Return [X, Y] of the center of cell containing provided text 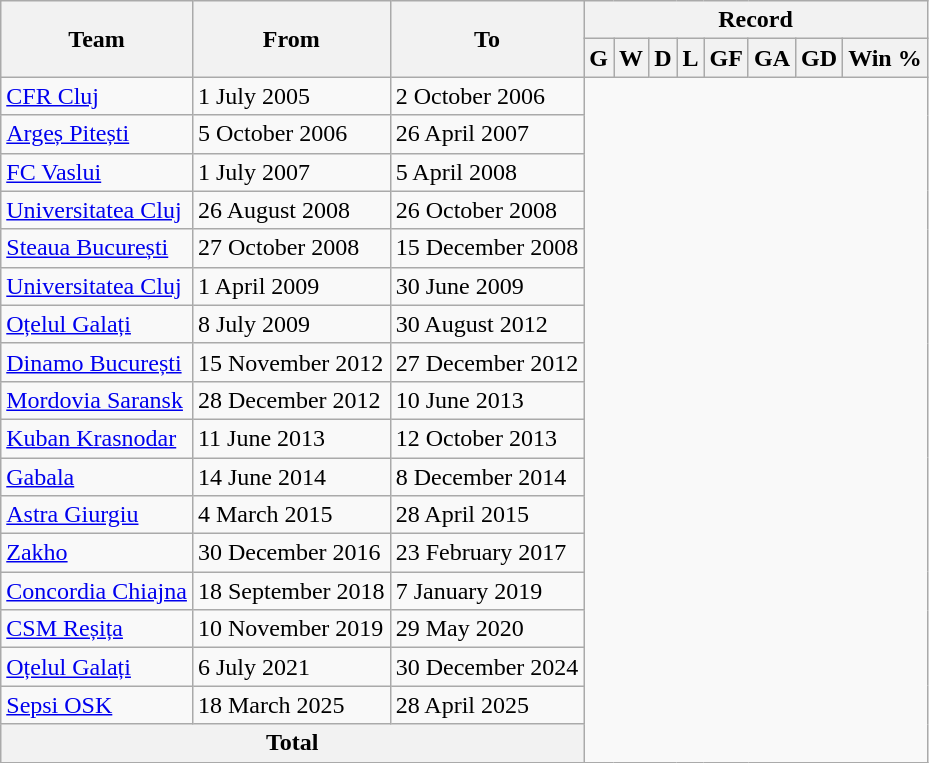
29 May 2020 [487, 629]
FC Vaslui [97, 172]
Astra Giurgiu [97, 515]
27 December 2012 [487, 362]
7 January 2019 [487, 591]
Mordovia Saransk [97, 400]
Gabala [97, 477]
8 December 2014 [487, 477]
Zakho [97, 553]
G [599, 58]
26 August 2008 [291, 210]
GA [772, 58]
CSM Reșița [97, 629]
1 July 2007 [291, 172]
From [291, 39]
1 July 2005 [291, 96]
5 October 2006 [291, 134]
Record [756, 20]
D [663, 58]
5 April 2008 [487, 172]
23 February 2017 [487, 553]
GD [820, 58]
28 April 2025 [487, 705]
12 October 2013 [487, 438]
11 June 2013 [291, 438]
Argeș Pitești [97, 134]
GF [726, 58]
26 April 2007 [487, 134]
10 November 2019 [291, 629]
1 April 2009 [291, 286]
30 December 2024 [487, 667]
8 July 2009 [291, 324]
15 December 2008 [487, 248]
To [487, 39]
Kuban Krasnodar [97, 438]
27 October 2008 [291, 248]
30 June 2009 [487, 286]
Sepsi OSK [97, 705]
30 December 2016 [291, 553]
18 September 2018 [291, 591]
CFR Cluj [97, 96]
4 March 2015 [291, 515]
14 June 2014 [291, 477]
L [690, 58]
18 March 2025 [291, 705]
15 November 2012 [291, 362]
Total [292, 743]
Team [97, 39]
2 October 2006 [487, 96]
10 June 2013 [487, 400]
30 August 2012 [487, 324]
Steaua București [97, 248]
Win % [886, 58]
28 April 2015 [487, 515]
6 July 2021 [291, 667]
Concordia Chiajna [97, 591]
W [632, 58]
Dinamo București [97, 362]
28 December 2012 [291, 400]
26 October 2008 [487, 210]
